For the text-containing cell, return its midpoint in (x, y) coordinate format. 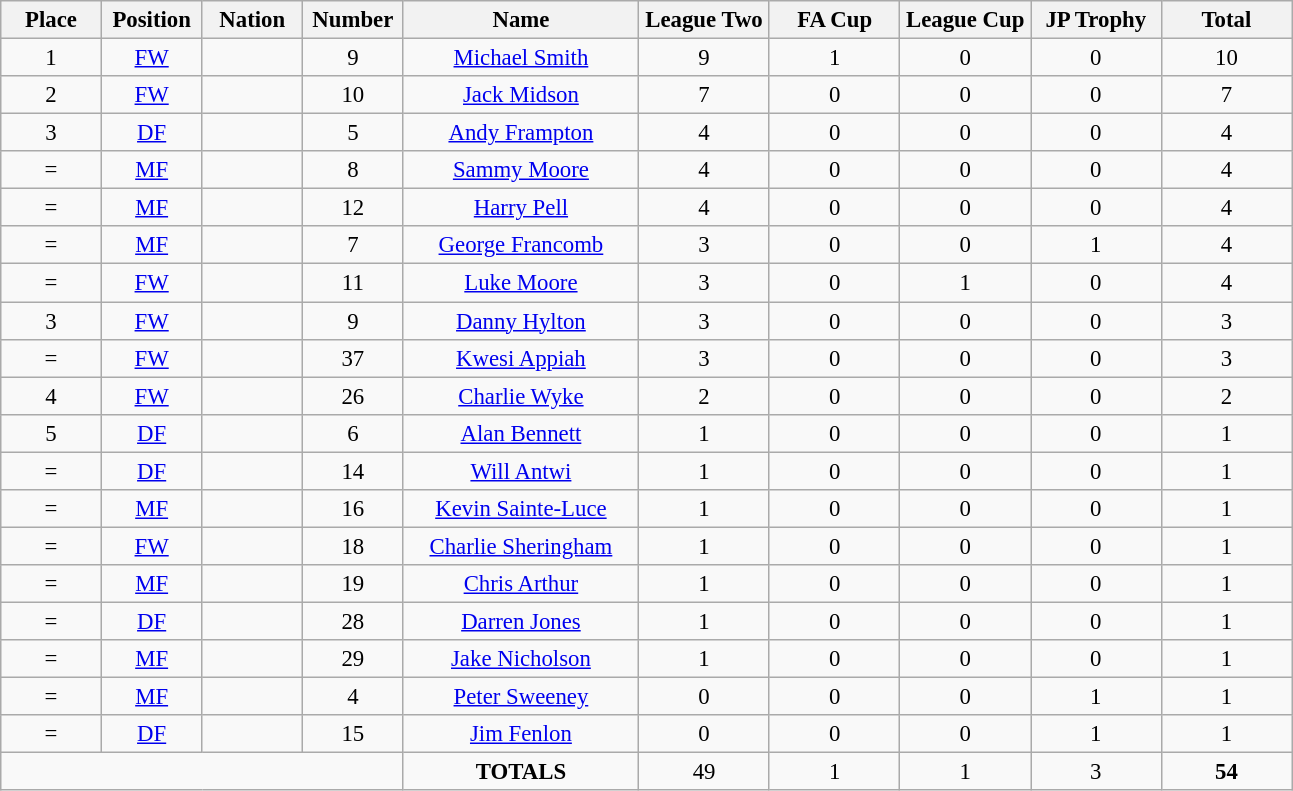
19 (354, 584)
Kevin Sainte-Luce (521, 509)
16 (354, 509)
37 (354, 358)
Chris Arthur (521, 584)
JP Trophy (1096, 20)
29 (354, 659)
George Francomb (521, 245)
Charlie Sheringham (521, 546)
Number (354, 20)
Sammy Moore (521, 170)
Jim Fenlon (521, 734)
Jake Nicholson (521, 659)
6 (354, 433)
26 (354, 396)
28 (354, 621)
Position (152, 20)
Nation (252, 20)
League Two (704, 20)
Place (52, 20)
12 (354, 208)
15 (354, 734)
Harry Pell (521, 208)
Danny Hylton (521, 321)
Peter Sweeney (521, 697)
Kwesi Appiah (521, 358)
49 (704, 772)
Jack Midson (521, 95)
Charlie Wyke (521, 396)
TOTALS (521, 772)
11 (354, 283)
Alan Bennett (521, 433)
League Cup (966, 20)
14 (354, 471)
Will Antwi (521, 471)
54 (1226, 772)
Michael Smith (521, 58)
Andy Frampton (521, 133)
Name (521, 20)
Total (1226, 20)
Luke Moore (521, 283)
FA Cup (834, 20)
Darren Jones (521, 621)
18 (354, 546)
8 (354, 170)
